Locate the cell with the specified text and output its (x, y) center coordinate. 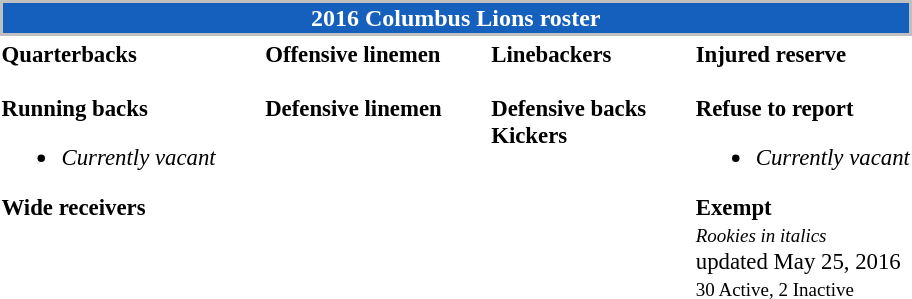
2016 Columbus Lions roster (456, 18)
